Return [X, Y] of the center of cell containing provided text 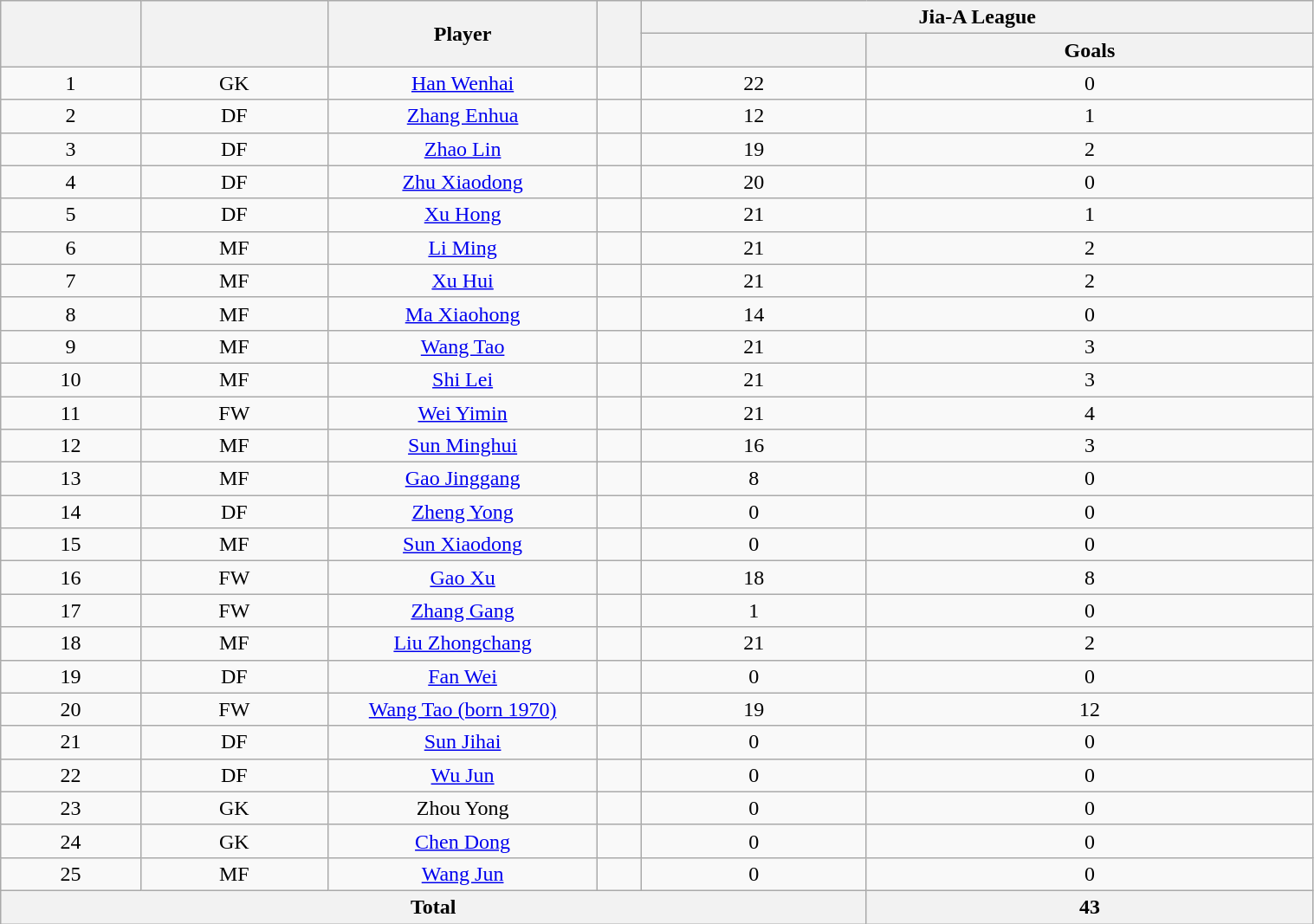
Wang Tao [463, 346]
Fan Wei [463, 676]
43 [1090, 907]
9 [71, 346]
Ma Xiaohong [463, 313]
15 [71, 545]
Goals [1090, 50]
Zhang Enhua [463, 116]
25 [71, 874]
24 [71, 841]
Li Ming [463, 248]
Han Wenhai [463, 83]
10 [71, 379]
17 [71, 611]
Zhao Lin [463, 149]
Gao Xu [463, 578]
23 [71, 808]
Zheng Yong [463, 512]
Chen Dong [463, 841]
Wang Tao (born 1970) [463, 709]
Gao Jinggang [463, 479]
13 [71, 479]
Sun Jihai [463, 742]
Jia-A League [978, 17]
Zhu Xiaodong [463, 182]
Wang Jun [463, 874]
Shi Lei [463, 379]
Zhou Yong [463, 808]
Xu Hong [463, 215]
Zhang Gang [463, 611]
Sun Minghui [463, 446]
7 [71, 281]
5 [71, 215]
Total [433, 907]
Liu Zhongchang [463, 643]
Player [463, 34]
Wu Jun [463, 775]
Xu Hui [463, 281]
Wei Yimin [463, 413]
11 [71, 413]
Sun Xiaodong [463, 545]
6 [71, 248]
